Scan for the cell matching the given text and deliver its [x, y] coordinate at center. 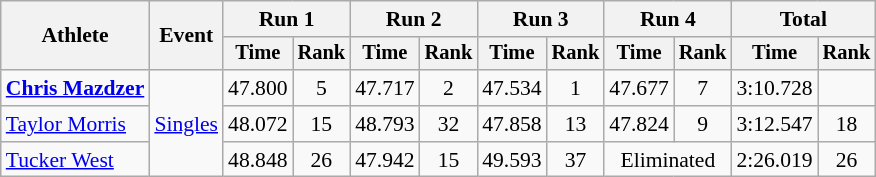
Athlete [76, 36]
3:12.547 [774, 124]
Taylor Morris [76, 124]
48.793 [384, 124]
15 [322, 124]
Event [186, 36]
18 [847, 124]
47.717 [384, 88]
32 [449, 124]
Singles [186, 124]
47.858 [512, 124]
47.824 [638, 124]
47.677 [638, 88]
Run 1 [286, 19]
47.800 [258, 88]
7 [703, 88]
2 [449, 88]
48.072 [258, 124]
Run 4 [668, 19]
1 [576, 88]
5 [322, 88]
3:10.728 [774, 88]
Chris Mazdzer [76, 88]
13 [576, 124]
9 [703, 124]
Run 3 [540, 19]
Run 2 [414, 19]
47.534 [512, 88]
Total [803, 19]
